Identify which cell holds the provided text, then report its (X, Y) central coordinate. 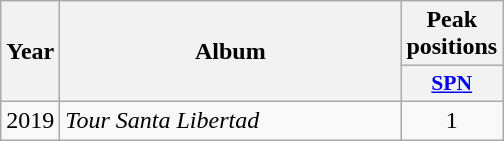
SPN (452, 84)
Peak positions (452, 34)
1 (452, 120)
2019 (30, 120)
Tour Santa Libertad (230, 120)
Album (230, 52)
Year (30, 52)
